Determine the [x, y] coordinate at the center of the cell enclosing the given text.  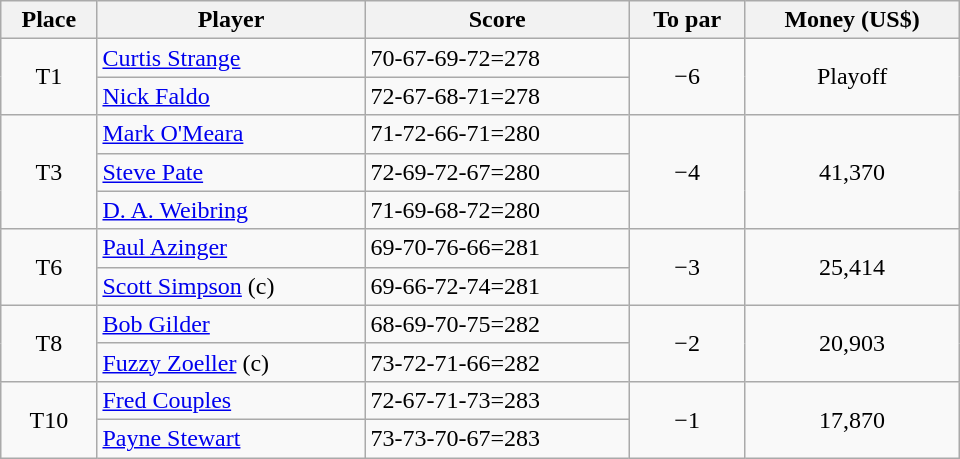
71-72-66-71=280 [497, 134]
69-66-72-74=281 [497, 286]
69-70-76-66=281 [497, 248]
73-72-71-66=282 [497, 362]
D. A. Weibring [231, 210]
−3 [686, 267]
To par [686, 20]
Fuzzy Zoeller (c) [231, 362]
Score [497, 20]
−6 [686, 77]
72-67-68-71=278 [497, 96]
Fred Couples [231, 400]
71-69-68-72=280 [497, 210]
17,870 [852, 419]
68-69-70-75=282 [497, 324]
20,903 [852, 343]
Mark O'Meara [231, 134]
−4 [686, 172]
Curtis Strange [231, 58]
Paul Azinger [231, 248]
T3 [49, 172]
Player [231, 20]
Steve Pate [231, 172]
Bob Gilder [231, 324]
72-69-72-67=280 [497, 172]
Money (US$) [852, 20]
Place [49, 20]
Nick Faldo [231, 96]
41,370 [852, 172]
Scott Simpson (c) [231, 286]
25,414 [852, 267]
−1 [686, 419]
Payne Stewart [231, 438]
T6 [49, 267]
73-73-70-67=283 [497, 438]
T1 [49, 77]
70-67-69-72=278 [497, 58]
72-67-71-73=283 [497, 400]
T10 [49, 419]
T8 [49, 343]
Playoff [852, 77]
−2 [686, 343]
